Search for the cell housing the specified text and yield its [x, y] center coordinate. 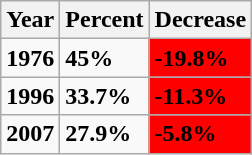
-19.8% [200, 58]
1976 [30, 58]
27.9% [104, 134]
-11.3% [200, 96]
1996 [30, 96]
Year [30, 20]
Decrease [200, 20]
33.7% [104, 96]
Percent [104, 20]
45% [104, 58]
-5.8% [200, 134]
2007 [30, 134]
